Capture the cell that displays the provided text and extract its [X, Y] central coordinate. 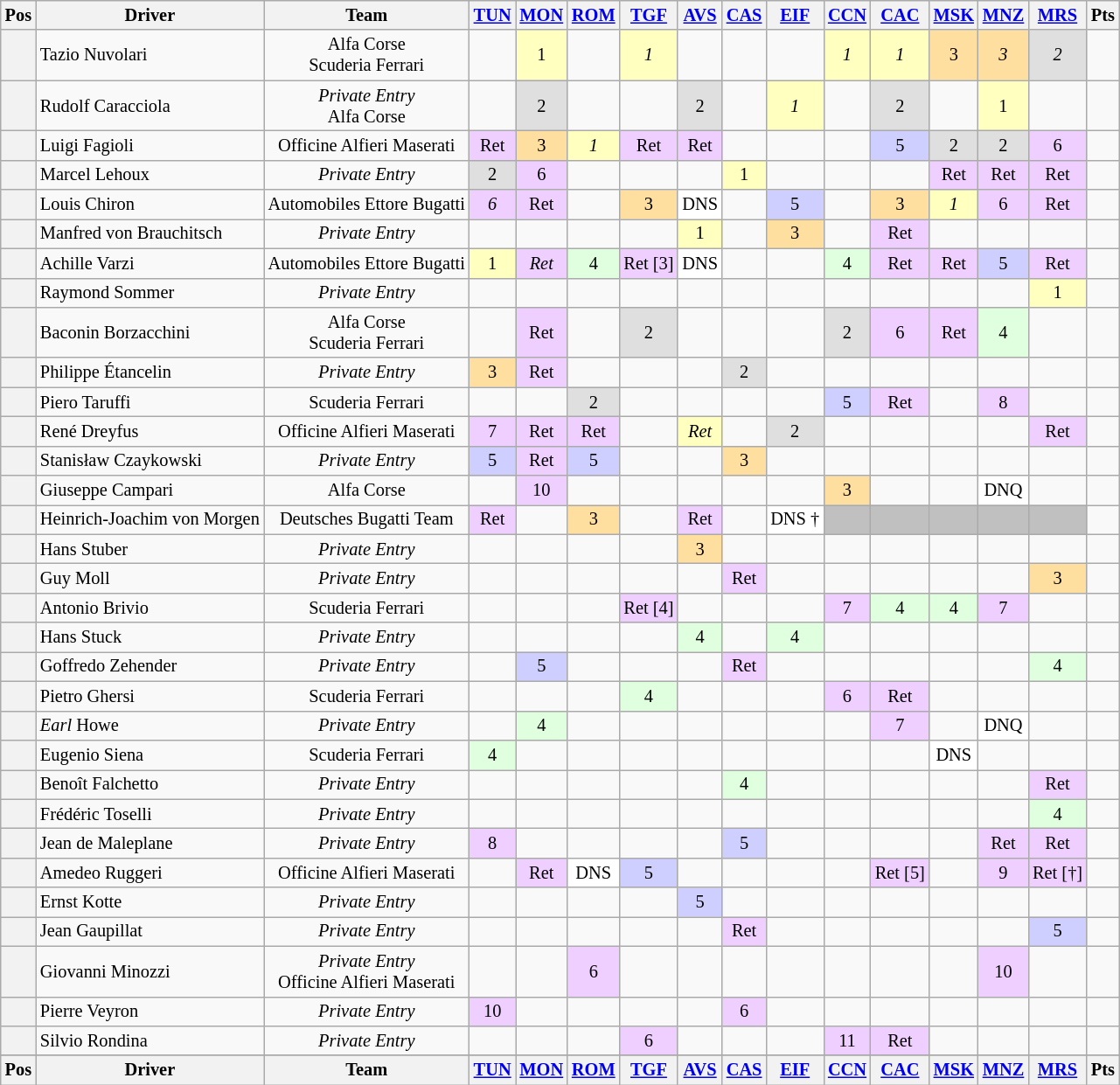
Ret [5] [901, 873]
Rudolf Caracciola [150, 106]
Jean Gaupillat [150, 931]
Frédéric Toselli [150, 814]
Jean de Maleplane [150, 843]
Philippe Étancelin [150, 372]
Earl Howe [150, 726]
Luigi Fagioli [150, 145]
Achille Varzi [150, 263]
Goffredo Zehender [150, 666]
Guy Moll [150, 578]
Baconin Borzacchini [150, 332]
Benoît Falchetto [150, 784]
Pietro Ghersi [150, 696]
Silvio Rondina [150, 1040]
Raymond Sommer [150, 293]
Louis Chiron [150, 205]
Private EntryOfficine Alfieri Maserati [367, 971]
Ret [†] [1058, 873]
Hans Stuck [150, 637]
Alfa Corse [367, 490]
René Dreyfus [150, 431]
Hans Stuber [150, 549]
Ernst Kotte [150, 902]
Ret [4] [649, 608]
Ret [3] [649, 263]
Manfred von Brauchitsch [150, 233]
Heinrich-Joachim von Morgen [150, 519]
Private EntryAlfa Corse [367, 106]
Pierre Veyron [150, 1012]
11 [847, 1040]
Antonio Brivio [150, 608]
Giuseppe Campari [150, 490]
Piero Taruffi [150, 402]
Stanisław Czaykowski [150, 461]
Tazio Nuvolari [150, 55]
Amedeo Ruggeri [150, 873]
Marcel Lehoux [150, 175]
DNS † [795, 519]
Deutsches Bugatti Team [367, 519]
Giovanni Minozzi [150, 971]
9 [1004, 873]
Eugenio Siena [150, 755]
